Scan for the cell matching the given text and deliver its [X, Y] coordinate at center. 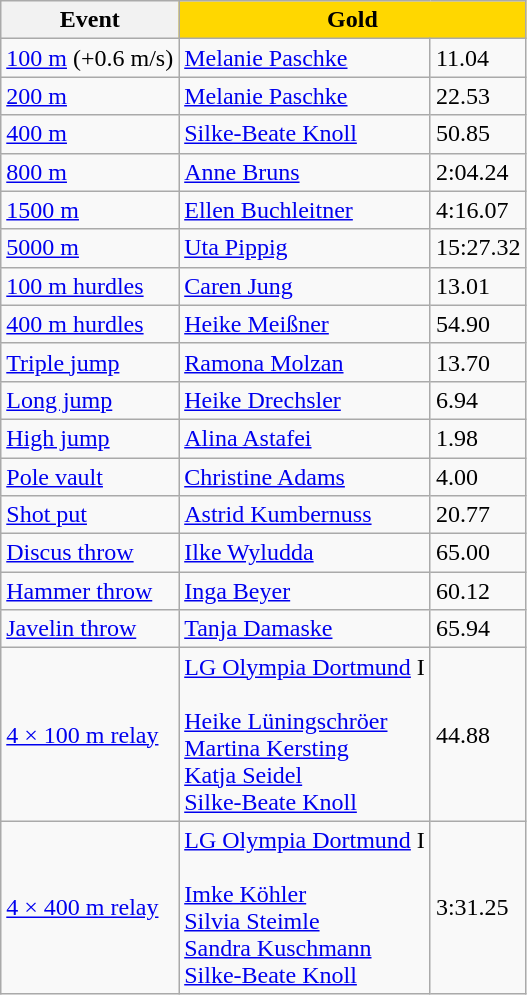
Silke-Beate Knoll [305, 134]
Caren Jung [305, 286]
4:16.07 [478, 210]
5000 m [90, 248]
Ramona Molzan [305, 362]
Ilke Wyludda [305, 553]
4.00 [478, 477]
2:04.24 [478, 172]
Pole vault [90, 477]
Shot put [90, 515]
Alina Astafei [305, 438]
6.94 [478, 400]
3:31.25 [478, 908]
11.04 [478, 58]
4 × 400 m relay [90, 908]
400 m [90, 134]
Heike Meißner [305, 324]
Inga Beyer [305, 591]
Discus throw [90, 553]
Heike Drechsler [305, 400]
50.85 [478, 134]
Uta Pippig [305, 248]
400 m hurdles [90, 324]
Hammer throw [90, 591]
65.00 [478, 553]
Astrid Kumbernuss [305, 515]
Javelin throw [90, 629]
1500 m [90, 210]
High jump [90, 438]
44.88 [478, 734]
100 m (+0.6 m/s) [90, 58]
Christine Adams [305, 477]
65.94 [478, 629]
800 m [90, 172]
1.98 [478, 438]
4 × 100 m relay [90, 734]
20.77 [478, 515]
60.12 [478, 591]
Anne Bruns [305, 172]
Triple jump [90, 362]
54.90 [478, 324]
100 m hurdles [90, 286]
LG Olympia Dortmund I Imke Köhler Silvia Steimle Sandra Kuschmann Silke-Beate Knoll [305, 908]
Long jump [90, 400]
Gold [352, 20]
200 m [90, 96]
13.01 [478, 286]
15:27.32 [478, 248]
22.53 [478, 96]
Event [90, 20]
LG Olympia Dortmund I Heike Lüningschröer Martina Kersting Katja Seidel Silke-Beate Knoll [305, 734]
13.70 [478, 362]
Ellen Buchleitner [305, 210]
Tanja Damaske [305, 629]
